Determine the [x, y] coordinate at the center of the cell enclosing the given text.  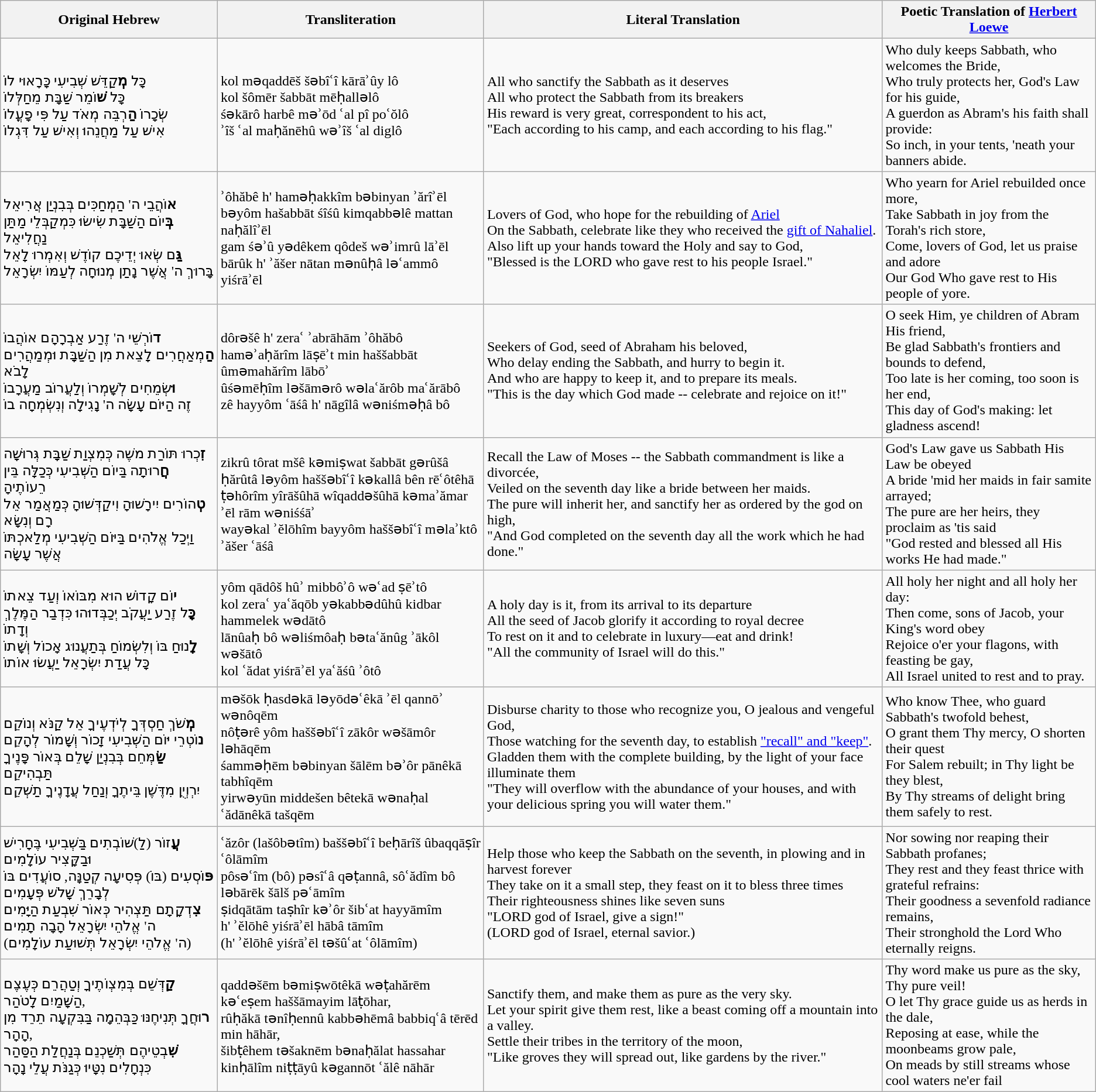
kol mǝqaddēš šǝbîʿî kārāʾûy lôkol šômēr šabbāt mēḥallǝlôśǝkārô harbê mǝʾōd ʿal pî poʿŏlôʾîš ʿal maḥănēhû wǝʾîš ʿal diglô [350, 105]
כָּל מְקַדֵּשׁ שְׁבִיעִי כָּרָאוּי לוֹכָּל שׁוֹמֵר שַׁבָּת מֵחַלְּלוֹשְׂכָרוֹ הַרְבֵּה מְאֹד עַל פִּי פָעֳלוֹאִישׁ עַל מַחֲנֵהוּ וְאִישׁ עַל דִּגְלוֹ [109, 105]
Transliteration [350, 20]
Literal Translation [683, 20]
Poetic Translation of Herbert Loewe [989, 20]
Original Hebrew [109, 20]
